Pinpoint the cell where the given text exists, returning its (x, y) midpoint coordinate. 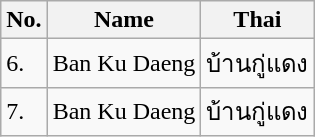
Thai (258, 20)
No. (24, 20)
6. (24, 64)
Name (124, 20)
7. (24, 112)
